Determine the (X, Y) coordinate at the center of the cell enclosing the given text.  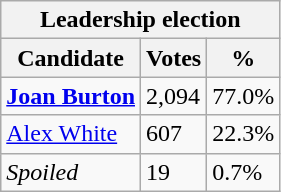
77.0% (244, 96)
Joan Burton (71, 96)
Spoiled (71, 172)
2,094 (174, 96)
Candidate (71, 58)
Leadership election (140, 20)
19 (174, 172)
% (244, 58)
22.3% (244, 134)
Alex White (71, 134)
0.7% (244, 172)
Votes (174, 58)
607 (174, 134)
